Output the [X, Y] coordinate of the center of the cell containing the given text.  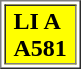
LI A A581 [40, 34]
